Scan for the cell matching the given text and deliver its (x, y) coordinate at center. 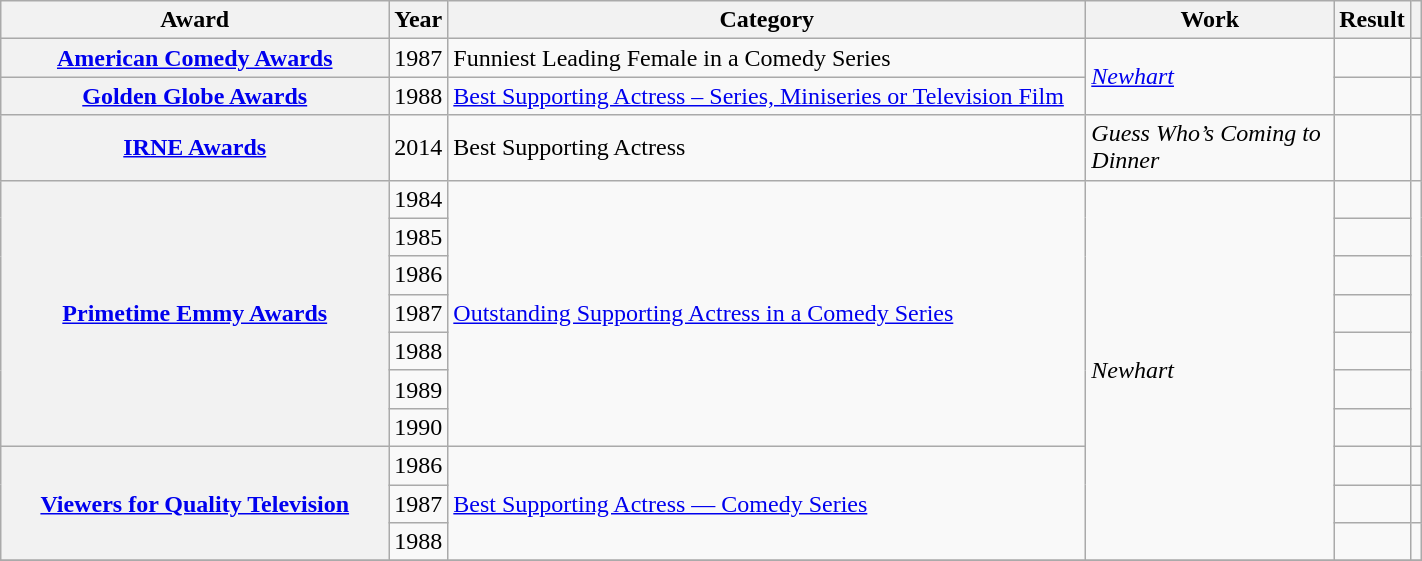
Golden Globe Awards (195, 96)
1989 (418, 389)
2014 (418, 148)
1984 (418, 199)
1990 (418, 427)
Best Supporting Actress (767, 148)
Best Supporting Actress — Comedy Series (767, 503)
Work (1210, 20)
Category (767, 20)
American Comedy Awards (195, 58)
Award (195, 20)
Viewers for Quality Television (195, 503)
Best Supporting Actress – Series, Miniseries or Television Film (767, 96)
1985 (418, 237)
Outstanding Supporting Actress in a Comedy Series (767, 313)
Funniest Leading Female in a Comedy Series (767, 58)
Year (418, 20)
IRNE Awards (195, 148)
Primetime Emmy Awards (195, 313)
Result (1372, 20)
Guess Who’s Coming to Dinner (1210, 148)
